Identify which cell holds the provided text, then report its [x, y] central coordinate. 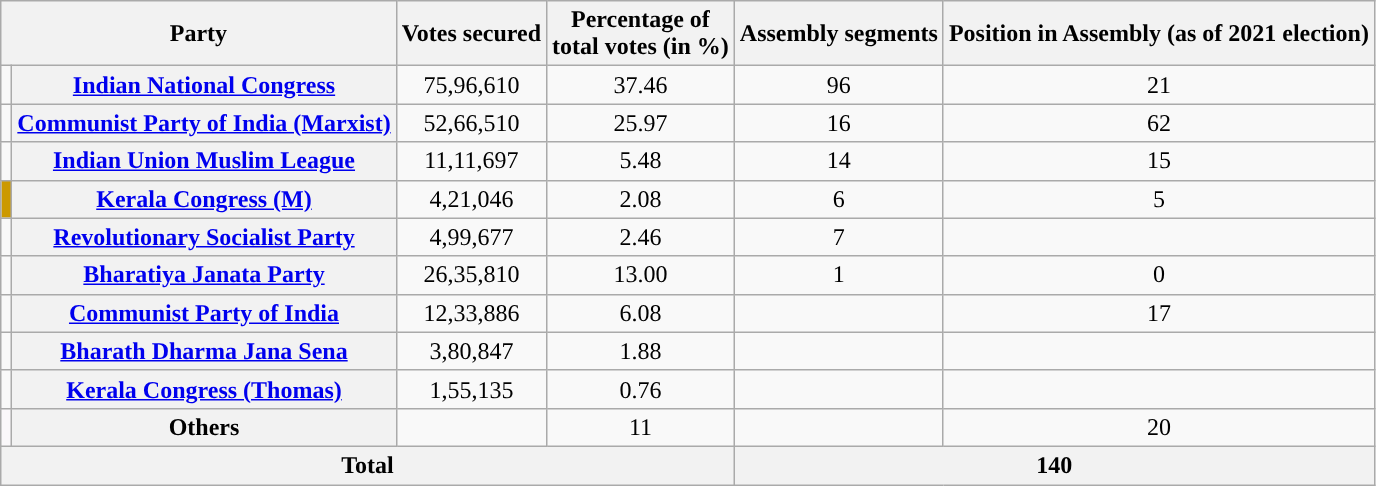
52,66,510 [471, 123]
11,11,697 [471, 161]
5.48 [641, 161]
0.76 [641, 389]
13.00 [641, 275]
Revolutionary Socialist Party [204, 237]
Indian National Congress [204, 85]
Percentage of total votes (in %) [641, 34]
4,99,677 [471, 237]
7 [838, 237]
17 [1158, 313]
Total [368, 465]
6 [838, 199]
4,21,046 [471, 199]
2.08 [641, 199]
62 [1158, 123]
Bharatiya Janata Party [204, 275]
1,55,135 [471, 389]
21 [1158, 85]
Bharath Dharma Jana Sena [204, 351]
16 [838, 123]
Indian Union Muslim League [204, 161]
15 [1158, 161]
11 [641, 427]
Assembly segments [838, 34]
96 [838, 85]
Kerala Congress (M) [204, 199]
Others [204, 427]
Party [198, 34]
5 [1158, 199]
1 [838, 275]
Position in Assembly (as of 2021 election) [1158, 34]
37.46 [641, 85]
Votes secured [471, 34]
Kerala Congress (Thomas) [204, 389]
20 [1158, 427]
Communist Party of India [204, 313]
140 [1054, 465]
14 [838, 161]
75,96,610 [471, 85]
6.08 [641, 313]
1.88 [641, 351]
0 [1158, 275]
12,33,886 [471, 313]
2.46 [641, 237]
26,35,810 [471, 275]
25.97 [641, 123]
Communist Party of India (Marxist) [204, 123]
3,80,847 [471, 351]
